Pinpoint the cell where the given text exists, returning its [x, y] midpoint coordinate. 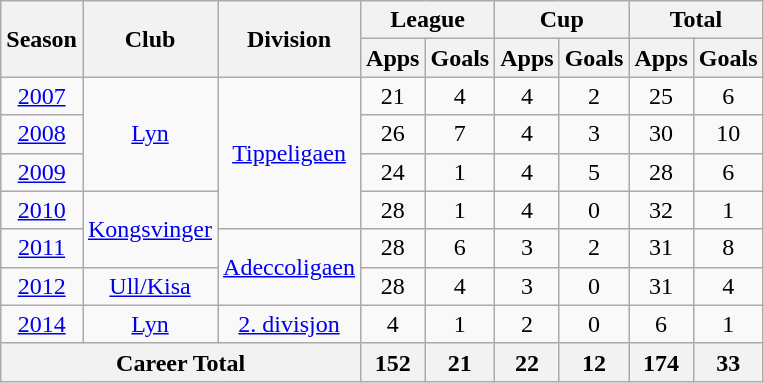
Tippeligaen [290, 153]
2012 [42, 286]
24 [393, 172]
33 [728, 362]
152 [393, 362]
Career Total [181, 362]
Kongsvinger [150, 229]
2. divisjon [290, 324]
10 [728, 134]
2011 [42, 248]
Total [696, 20]
2014 [42, 324]
12 [594, 362]
2010 [42, 210]
Adeccoligaen [290, 267]
League [428, 20]
8 [728, 248]
Division [290, 39]
2008 [42, 134]
22 [527, 362]
25 [661, 96]
2009 [42, 172]
Ull/Kisa [150, 286]
5 [594, 172]
7 [460, 134]
30 [661, 134]
2007 [42, 96]
174 [661, 362]
32 [661, 210]
Cup [562, 20]
Season [42, 39]
Club [150, 39]
26 [393, 134]
